Return the (x, y) coordinate for the center point of the cell that contains the specified text.  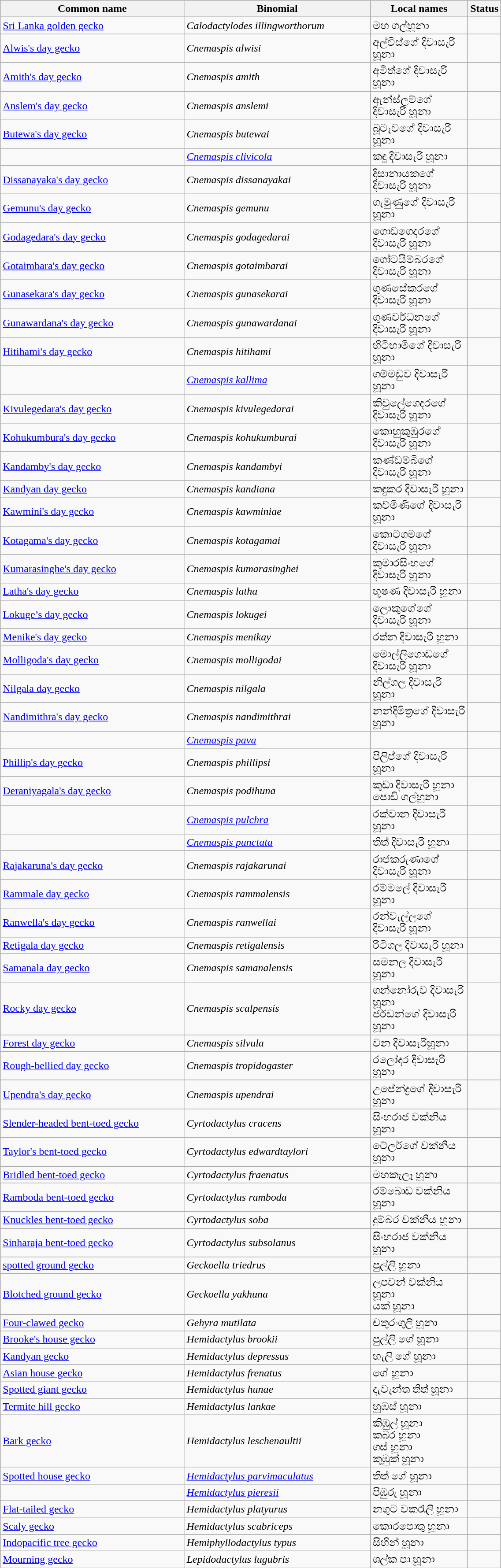
Dissanayaka's day gecko (93, 180)
Samanala day gecko (93, 968)
Cnemaspis butewai (277, 134)
උපේන්ද්‍රගේ දිවාසැරි හූනා (419, 1094)
Cyrtodactylus ramboda (277, 1197)
චතුරංගුලි හූනා (419, 1323)
කණ්ඩම්බිගේ දිවාසැරි හූනා (419, 466)
ගේ හූනා (419, 1373)
Cnemaspis molligodai (277, 660)
කුඩා දිවාසැරි හූනා පොඩි ගල්හූනා (419, 791)
Cnemaspis silvula (277, 1043)
Hemidactylus pieresii (277, 1492)
Kawmini's day gecko (93, 512)
ලොකුගේගේ දිවාසැරි හූනා (419, 614)
Cnemaspis kandambyi (277, 466)
Kotagama's day gecko (93, 540)
Cnemaspis kandiana (277, 489)
Alwis's day gecko (93, 48)
Menike's day gecko (93, 637)
Asian house gecko (93, 1373)
Kohukumbura's day gecko (93, 438)
Rammale day gecko (93, 894)
Cnemaspis clivicola (277, 157)
භූෂණ දිවාසැරි හූනා (419, 592)
Hemidactylus platyurus (277, 1509)
දැවැන්ත තිත් හූනා (419, 1390)
Cnemaspis tropidogaster (277, 1066)
වන දිවාසැරිහූනා (419, 1043)
Hemidactylus brookii (277, 1339)
Rocky day gecko (93, 1009)
Spotted house gecko (93, 1476)
Cnemaspis lokugei (277, 614)
Cnemaspis pava (277, 740)
කොරපොතු හූනා (419, 1526)
කුමාරසිංහගේ දිවාසැරි හූනා (419, 569)
ගොඩගෙදරගේ දිවාසැරි හූනා (419, 237)
Hemidactylus lankae (277, 1406)
Upendra's day gecko (93, 1094)
Cnemaspis gunawardanai (277, 322)
Nandimithra's day gecko (93, 717)
Cnemaspis kivulegedarai (277, 409)
Cnemaspis phillipsi (277, 763)
Hemidactylus frenatus (277, 1373)
Cnemaspis nandimithrai (277, 717)
Amith's day gecko (93, 77)
Cnemaspis hitihami (277, 351)
Termite hill gecko (93, 1406)
පිලිප්ගේ දිවාසැරි හූනා (419, 763)
Cnemaspis rajakarunai (277, 865)
Cnemaspis anslemi (277, 106)
Blotched ground gecko (93, 1294)
Common name (93, 9)
Phillip's day gecko (93, 763)
හුඹස් හූනා (419, 1406)
Kivulegedara's day gecko (93, 409)
Kandamby's day gecko (93, 466)
රාජකරුණාගේ දිවාසැරි හූනා (419, 865)
තිත් දිවාසැරි හූනා (419, 843)
Binomial (277, 9)
Kandyan day gecko (93, 489)
Nilgala day gecko (93, 688)
Deraniyagala's day gecko (93, 791)
Molligoda's day gecko (93, 660)
Kumarasinghe's day gecko (93, 569)
ලපවන් වක්නිය හූනා යක් හූනා (419, 1294)
Cnemaspis kumarasinghei (277, 569)
Anslem's day gecko (93, 106)
නගුට වකරැලි හූනා (419, 1509)
ගම්මඩුව දිවාසැරි හූනා (419, 381)
Cnemaspis punctata (277, 843)
Cyrtodactylus fraenatus (277, 1175)
සමනල දිවාසැරි හූනා (419, 968)
Sinharaja bent-toed gecko (93, 1243)
Geckoella yakhuna (277, 1294)
හිටිහාමිගේ දිවාසැරි හූනා (419, 351)
ඇන්ස්ලම්ගේ දිවාසැරි හූනා (419, 106)
Lokuge’s day gecko (93, 614)
රක්වාන දිවාසැරි හූනා (419, 820)
ගන්නෝරුව දිවාසැරි හූනා ජර්ඩන්ගේ දිවාසැරි හූනා (419, 1009)
ගැමුණුගේ දිවාසැරි හූනා (419, 208)
Cyrtodactylus soba (277, 1220)
රත්න දිවාසැරි හූනා (419, 637)
අමිත්ගේ දිවාසැරි හූනා (419, 77)
Butewa's day gecko (93, 134)
Spotted giant gecko (93, 1390)
Slender-headed bent-toed gecko (93, 1123)
Flat-tailed gecko (93, 1509)
Gehyra mutilata (277, 1323)
Gunawardana's day gecko (93, 322)
Mourning gecko (93, 1560)
Calodactylodes illingworthorum (277, 26)
Latha's day gecko (93, 592)
කිඹුල් හූනා කබර හූනා ගස්‌ හූනා කුඹුක්‌ හූනා (419, 1441)
කොහුකුඹුරගේ දිවාසැරි හූනා (419, 438)
Cnemaspis dissanayakai (277, 180)
Hemidactylus depressus (277, 1356)
Rajakaruna's day gecko (93, 865)
Kandyan gecko (93, 1356)
Scaly gecko (93, 1526)
Four-clawed gecko (93, 1323)
රිටිගල දිවාසැරි හූනා (419, 945)
Bark gecko (93, 1441)
දුම්බර වක්නිය හූනා (419, 1220)
රම්බොඩ වක්නිය හූනා (419, 1197)
Cnemaspis godagedarai (277, 237)
ටේලර්ගේ වක්නිය හූනා (419, 1151)
Knuckles bent-toed gecko (93, 1220)
ගුණසේකරගේ දිවාසැරි හූනා (419, 294)
කොටගමගේ දිවාසැරි හූනා (419, 540)
අල්විස්ගේ දිවාසැරි හූනා (419, 48)
Taylor's bent-toed gecko (93, 1151)
රම්මලේ දිවාසැරි හූනා (419, 894)
මොල්ලිගොඩගේ දිවාසැරි හූනා (419, 660)
Godagedara's day gecko (93, 237)
Indopacific tree gecko (93, 1543)
Cnemaspis gemunu (277, 208)
Cyrtodactylus cracens (277, 1123)
Ranwella's day gecko (93, 922)
Hemidactylus hunae (277, 1390)
Hitihami's day gecko (93, 351)
Cnemaspis latha (277, 592)
පිඹුරු හූනා (419, 1492)
Cnemaspis scalpensis (277, 1009)
නන්දිමිත්‍රගේ දිවාසැරි හූනා (419, 717)
දිසානායකගේ දිවාසැරි හූනා (419, 180)
Sri Lanka golden gecko (93, 26)
Bridled bent-toed gecko (93, 1175)
Cnemaspis samanalensis (277, 968)
Hemidactylus leschenaultii (277, 1441)
Hemidactylus scabriceps (277, 1526)
Hemiphyllodactylus typus (277, 1543)
Retigala day gecko (93, 945)
Lepidodactylus lugubris (277, 1560)
Cnemaspis ranwellai (277, 922)
Cnemaspis kallima (277, 381)
Cnemaspis podihuna (277, 791)
බූටෑවගේ දිවාසැරි හූනා (419, 134)
තිත් ගේ හූනා (419, 1476)
Ramboda bent-toed gecko (93, 1197)
Gunasekara's day gecko (93, 294)
Cnemaspis upendrai (277, 1094)
Cnemaspis nilgala (277, 688)
කඳුකර දිවාසැරි හූනා (419, 489)
Cnemaspis gotaimbarai (277, 265)
Hemidactylus parvimaculatus (277, 1476)
නිල්ගල දිවාසැරි හූනා (419, 688)
Gotaimbara's day gecko (93, 265)
Gemunu's day gecko (93, 208)
ශල්ක පා හූනා (419, 1560)
රන්වැල්ලගේ දිවාසැරි හූනා (419, 922)
Cnemaspis kohukumburai (277, 438)
කව්මිණිගේ දිවාසැරි හූනා (419, 512)
Brooke's house gecko (93, 1339)
හැලි ගේ හූනා (419, 1356)
Local names (419, 9)
Cnemaspis retigalensis (277, 945)
සිහින් හූනා (419, 1543)
ගුණවර්ධනගේ දිවාසැරි හූනා (419, 322)
කඳු දිවාසැරි හූනා (419, 157)
රලෝදර දිවාසැරි හූනා (419, 1066)
spotted ground gecko (93, 1265)
Cyrtodactylus edwardtaylori (277, 1151)
Cnemaspis kawminiae (277, 512)
Cnemaspis menikay (277, 637)
මහ ගල්හූනා (419, 26)
Cnemaspis amith (277, 77)
Cnemaspis gunasekarai (277, 294)
Forest day gecko (93, 1043)
Cnemaspis kotagamai (277, 540)
පුල්ලි හූනා (419, 1265)
මහකැලෑ හූනා (419, 1175)
පුල්ලි ගේ හූනා (419, 1339)
Rough-bellied day gecko (93, 1066)
Cnemaspis alwisi (277, 48)
Cyrtodactylus subsolanus (277, 1243)
Cnemaspis rammalensis (277, 894)
කිවුලේගෙදරගේ දිවාසැරි හූනා (419, 409)
Cnemaspis pulchra (277, 820)
Status (485, 9)
ගෝටයිම්බරගේ දිවාසැරි හූනා (419, 265)
Geckoella triedrus (277, 1265)
